Find where the given text appears and provide that cell's center as (x, y) coordinate. 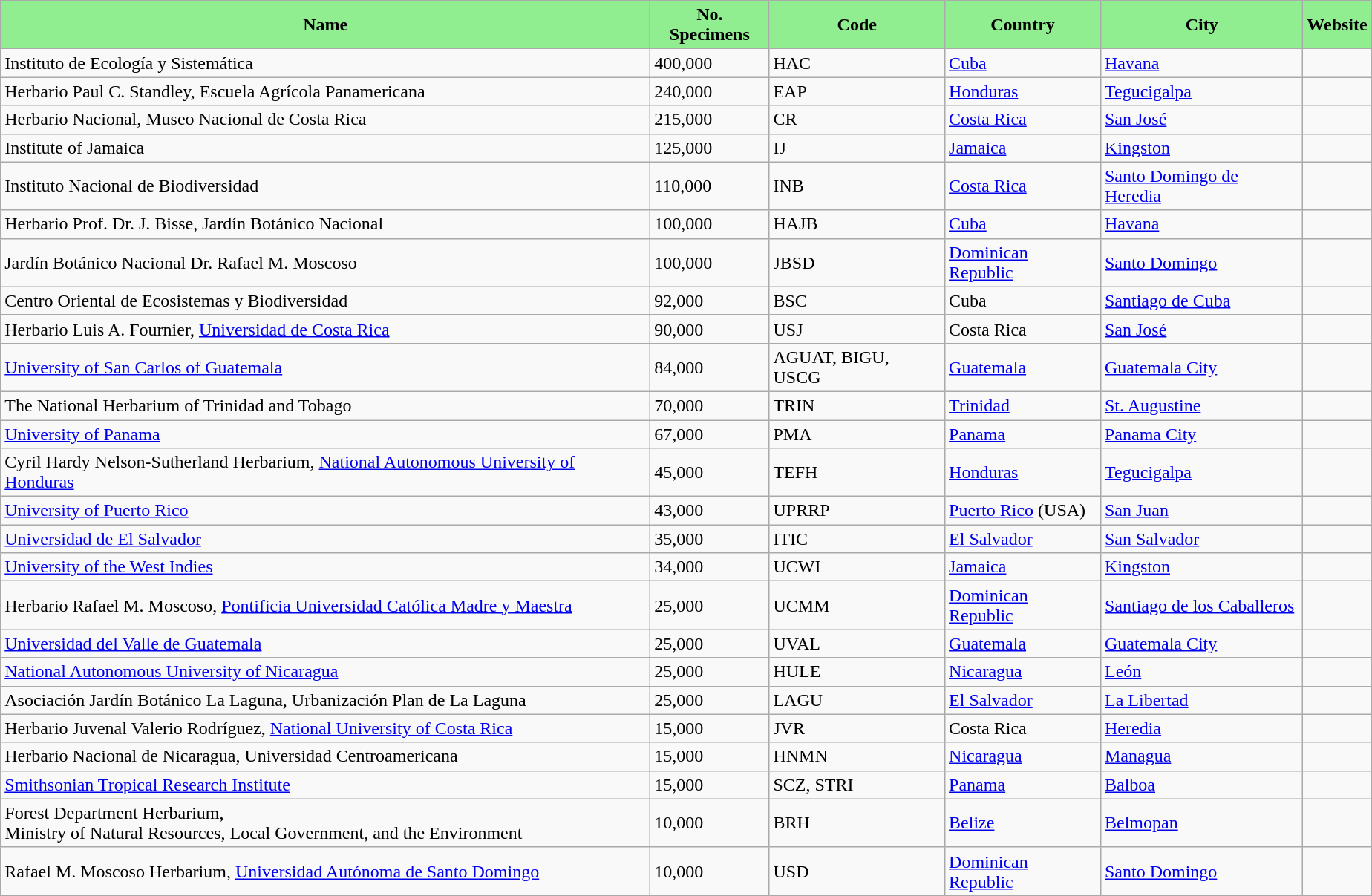
BRH (857, 823)
AGUAT, BIGU, USCG (857, 367)
UCMM (857, 606)
35,000 (710, 539)
Puerto Rico (USA) (1023, 511)
Institute of Jamaica (325, 148)
Website (1337, 25)
Herbario Nacional de Nicaragua, Universidad Centroamericana (325, 756)
PMA (857, 434)
125,000 (710, 148)
70,000 (710, 405)
CR (857, 120)
La Libertad (1201, 700)
84,000 (710, 367)
Centro Oriental de Ecosistemas y Biodiversidad (325, 301)
USD (857, 872)
110,000 (710, 186)
Code (857, 25)
Trinidad (1023, 405)
215,000 (710, 120)
LAGU (857, 700)
34,000 (710, 567)
Balboa (1201, 785)
92,000 (710, 301)
Herbario Prof. Dr. J. Bisse, Jardín Botánico Nacional (325, 224)
USJ (857, 329)
90,000 (710, 329)
Cyril Hardy Nelson-Sutherland Herbarium, National Autonomous University of Honduras (325, 472)
400,000 (710, 63)
HULE (857, 672)
Instituto de Ecología y Sistemática (325, 63)
ITIC (857, 539)
Santiago de los Caballeros (1201, 606)
67,000 (710, 434)
EAP (857, 91)
Santiago de Cuba (1201, 301)
San Salvador (1201, 539)
45,000 (710, 472)
JBSD (857, 263)
INB (857, 186)
San Juan (1201, 511)
Country (1023, 25)
National Autonomous University of Nicaragua (325, 672)
UCWI (857, 567)
Panama City (1201, 434)
IJ (857, 148)
University of Puerto Rico (325, 511)
St. Augustine (1201, 405)
HAC (857, 63)
Herbario Paul C. Standley, Escuela Agrícola Panamericana (325, 91)
Forest Department Herbarium,Ministry of Natural Resources, Local Government, and the Environment (325, 823)
Rafael M. Moscoso Herbarium, Universidad Autónoma de Santo Domingo (325, 872)
TEFH (857, 472)
UPRRP (857, 511)
HNMN (857, 756)
Heredia (1201, 728)
Asociación Jardín Botánico La Laguna, Urbanización Plan de La Laguna (325, 700)
Herbario Luis A. Fournier, Universidad de Costa Rica (325, 329)
No. Specimens (710, 25)
Jardín Botánico Nacional Dr. Rafael M. Moscoso (325, 263)
Santo Domingo de Heredia (1201, 186)
University of the West Indies (325, 567)
BSC (857, 301)
TRIN (857, 405)
Universidad de El Salvador (325, 539)
240,000 (710, 91)
43,000 (710, 511)
Universidad del Valle de Guatemala (325, 644)
UVAL (857, 644)
Herbario Nacional, Museo Nacional de Costa Rica (325, 120)
JVR (857, 728)
SCZ, STRI (857, 785)
León (1201, 672)
The National Herbarium of Trinidad and Tobago (325, 405)
University of Panama (325, 434)
Herbario Juvenal Valerio Rodríguez, National University of Costa Rica (325, 728)
University of San Carlos of Guatemala (325, 367)
Smithsonian Tropical Research Institute (325, 785)
Herbario Rafael M. Moscoso, Pontificia Universidad Católica Madre y Maestra (325, 606)
Managua (1201, 756)
City (1201, 25)
Belize (1023, 823)
HAJB (857, 224)
Name (325, 25)
Belmopan (1201, 823)
Instituto Nacional de Biodiversidad (325, 186)
